Capture the cell that displays the provided text and extract its (X, Y) central coordinate. 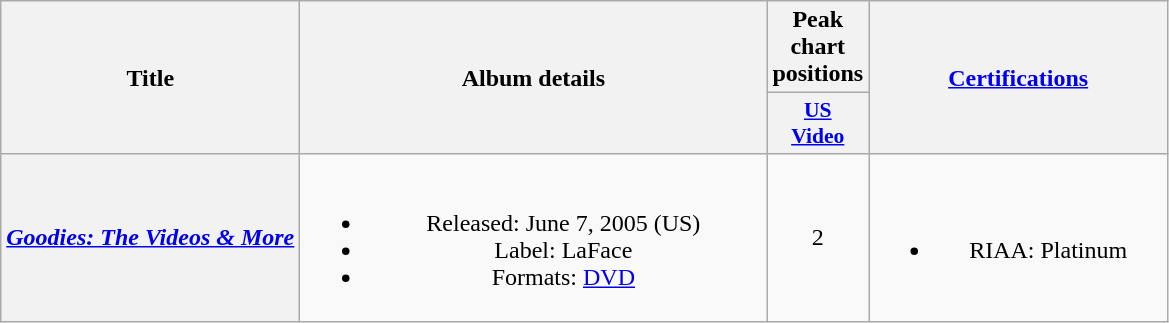
RIAA: Platinum (1018, 238)
2 (818, 238)
Released: June 7, 2005 (US)Label: LaFaceFormats: DVD (534, 238)
Album details (534, 78)
Title (150, 78)
USVideo (818, 124)
Goodies: The Videos & More (150, 238)
Certifications (1018, 78)
Peak chart positions (818, 47)
